Locate the cell with the specified text and output its (X, Y) center coordinate. 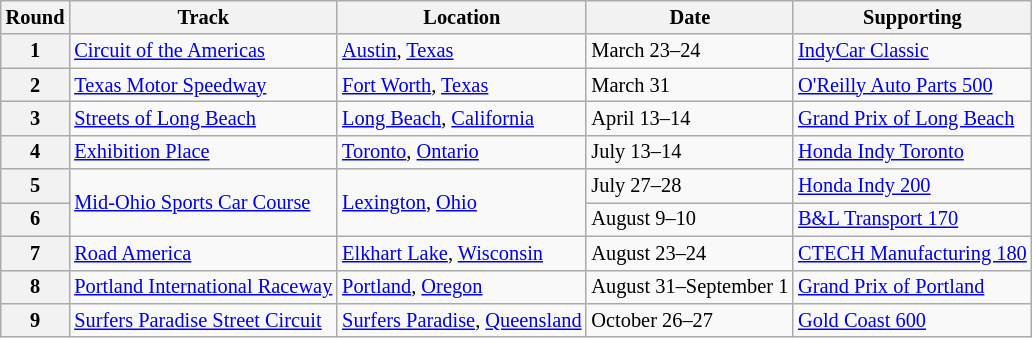
4 (36, 152)
March 31 (690, 85)
B&L Transport 170 (912, 219)
Honda Indy Toronto (912, 152)
9 (36, 320)
5 (36, 186)
Long Beach, California (462, 118)
Portland, Oregon (462, 287)
Toronto, Ontario (462, 152)
July 27–28 (690, 186)
Date (690, 17)
Fort Worth, Texas (462, 85)
Road America (203, 253)
July 13–14 (690, 152)
O'Reilly Auto Parts 500 (912, 85)
October 26–27 (690, 320)
CTECH Manufacturing 180 (912, 253)
Grand Prix of Long Beach (912, 118)
Texas Motor Speedway (203, 85)
April 13–14 (690, 118)
Supporting (912, 17)
Mid-Ohio Sports Car Course (203, 202)
Elkhart Lake, Wisconsin (462, 253)
Austin, Texas (462, 51)
Exhibition Place (203, 152)
IndyCar Classic (912, 51)
March 23–24 (690, 51)
1 (36, 51)
Lexington, Ohio (462, 202)
August 31–September 1 (690, 287)
Round (36, 17)
7 (36, 253)
Honda Indy 200 (912, 186)
Streets of Long Beach (203, 118)
August 23–24 (690, 253)
8 (36, 287)
2 (36, 85)
6 (36, 219)
August 9–10 (690, 219)
Portland International Raceway (203, 287)
Gold Coast 600 (912, 320)
Location (462, 17)
3 (36, 118)
Track (203, 17)
Grand Prix of Portland (912, 287)
Surfers Paradise Street Circuit (203, 320)
Surfers Paradise, Queensland (462, 320)
Circuit of the Americas (203, 51)
